Output the (x, y) coordinate of the center of the cell containing the given text.  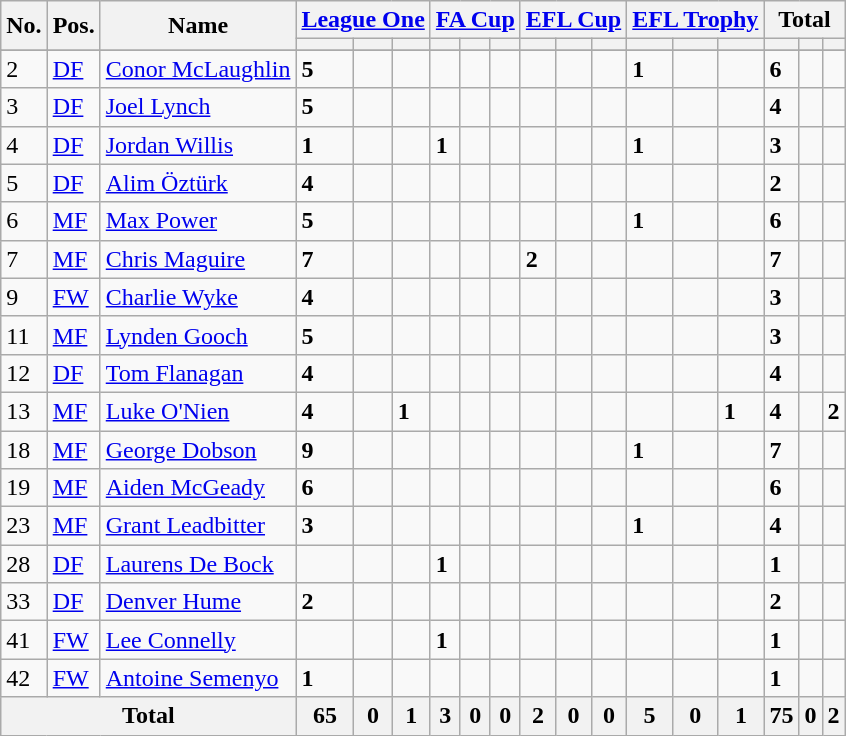
13 (24, 411)
EFL Cup (573, 20)
Laurens De Bock (198, 564)
Alim Öztürk (198, 183)
19 (24, 488)
33 (24, 602)
Grant Leadbitter (198, 526)
Denver Hume (198, 602)
EFL Trophy (696, 20)
65 (325, 716)
Luke O'Nien (198, 411)
Chris Maguire (198, 259)
Tom Flanagan (198, 373)
FA Cup (475, 20)
Joel Lynch (198, 107)
12 (24, 373)
George Dobson (198, 449)
Name (198, 26)
No. (24, 26)
Antoine Semenyo (198, 678)
Conor McLaughlin (198, 69)
Pos. (74, 26)
42 (24, 678)
28 (24, 564)
Jordan Willis (198, 145)
41 (24, 640)
Max Power (198, 221)
18 (24, 449)
75 (782, 716)
Lynden Gooch (198, 335)
11 (24, 335)
Aiden McGeady (198, 488)
23 (24, 526)
Lee Connelly (198, 640)
League One (363, 20)
Charlie Wyke (198, 297)
